For the text-containing cell, return its midpoint in (x, y) coordinate format. 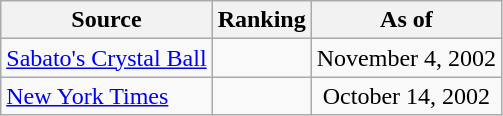
November 4, 2002 (406, 58)
Sabato's Crystal Ball (106, 58)
Source (106, 20)
As of (406, 20)
October 14, 2002 (406, 96)
Ranking (262, 20)
New York Times (106, 96)
